Capture the cell that displays the provided text and extract its (X, Y) central coordinate. 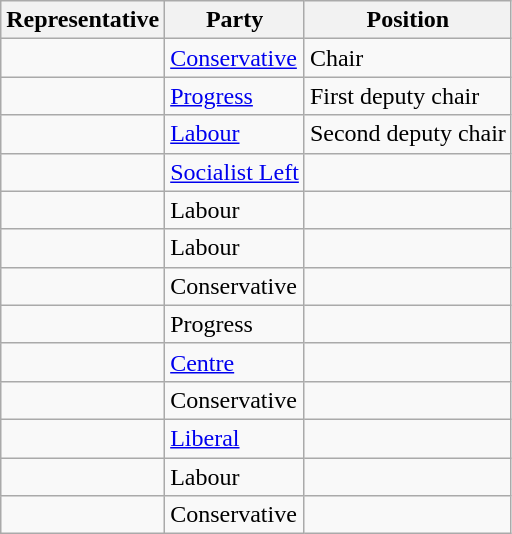
Socialist Left (235, 172)
Second deputy chair (408, 134)
Position (408, 20)
Liberal (235, 438)
Representative (83, 20)
First deputy chair (408, 96)
Centre (235, 362)
Party (235, 20)
Chair (408, 58)
